For the text-containing cell, return its midpoint in [x, y] coordinate format. 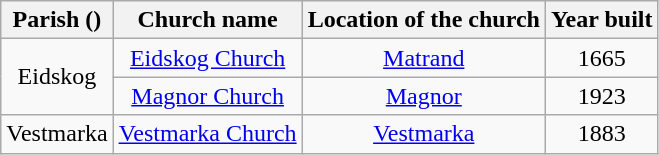
1883 [602, 134]
Vestmarka Church [208, 134]
1665 [602, 58]
Year built [602, 20]
Magnor [424, 96]
Location of the church [424, 20]
Church name [208, 20]
Parish () [57, 20]
1923 [602, 96]
Matrand [424, 58]
Magnor Church [208, 96]
Eidskog Church [208, 58]
Eidskog [57, 77]
